For the text-containing cell, return its midpoint in (X, Y) coordinate format. 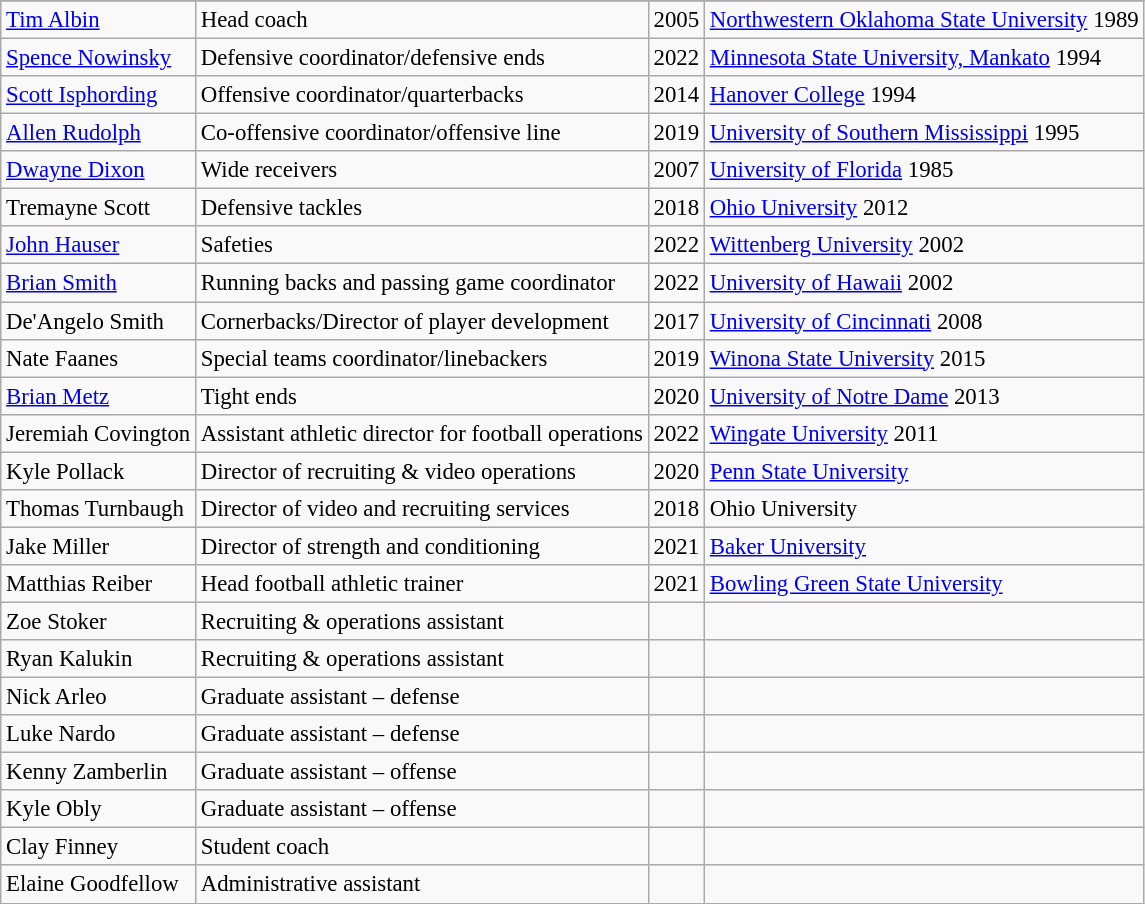
University of Notre Dame 2013 (924, 396)
University of Hawaii 2002 (924, 283)
Head football athletic trainer (422, 584)
John Hauser (98, 245)
Nick Arleo (98, 697)
Director of recruiting & video operations (422, 471)
Nate Faanes (98, 358)
Ryan Kalukin (98, 659)
Co-offensive coordinator/offensive line (422, 133)
Jeremiah Covington (98, 433)
University of Cincinnati 2008 (924, 321)
Assistant athletic director for football operations (422, 433)
Matthias Reiber (98, 584)
Hanover College 1994 (924, 95)
Bowling Green State University (924, 584)
Tim Albin (98, 20)
Zoe Stoker (98, 621)
Ohio University (924, 509)
Baker University (924, 546)
Kyle Pollack (98, 471)
Safeties (422, 245)
Wittenberg University 2002 (924, 245)
Allen Rudolph (98, 133)
Ohio University 2012 (924, 208)
Cornerbacks/Director of player development (422, 321)
Thomas Turnbaugh (98, 509)
2005 (676, 20)
Winona State University 2015 (924, 358)
2017 (676, 321)
Dwayne Dixon (98, 170)
Jake Miller (98, 546)
2014 (676, 95)
Kenny Zamberlin (98, 772)
Head coach (422, 20)
University of Florida 1985 (924, 170)
Tremayne Scott (98, 208)
Offensive coordinator/quarterbacks (422, 95)
Student coach (422, 847)
University of Southern Mississippi 1995 (924, 133)
Special teams coordinator/linebackers (422, 358)
Director of video and recruiting services (422, 509)
Elaine Goodfellow (98, 885)
Wingate University 2011 (924, 433)
Brian Smith (98, 283)
Running backs and passing game coordinator (422, 283)
Clay Finney (98, 847)
2007 (676, 170)
Defensive tackles (422, 208)
Luke Nardo (98, 734)
Administrative assistant (422, 885)
Spence Nowinsky (98, 58)
Northwestern Oklahoma State University 1989 (924, 20)
Brian Metz (98, 396)
Tight ends (422, 396)
De'Angelo Smith (98, 321)
Director of strength and conditioning (422, 546)
Kyle Obly (98, 809)
Minnesota State University, Mankato 1994 (924, 58)
Wide receivers (422, 170)
Penn State University (924, 471)
Scott Isphording (98, 95)
Defensive coordinator/defensive ends (422, 58)
